Return (X, Y) of the center of cell containing provided text 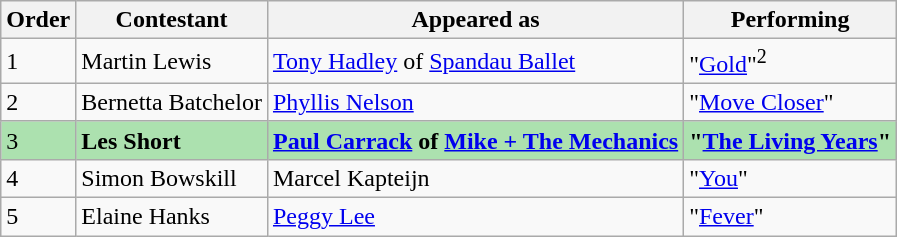
3 (38, 140)
Peggy Lee (475, 217)
Appeared as (475, 20)
4 (38, 178)
Order (38, 20)
Simon Bowskill (172, 178)
Contestant (172, 20)
"Move Closer" (790, 102)
Phyllis Nelson (475, 102)
1 (38, 62)
Les Short (172, 140)
2 (38, 102)
Bernetta Batchelor (172, 102)
Martin Lewis (172, 62)
"You" (790, 178)
Tony Hadley of Spandau Ballet (475, 62)
Marcel Kapteijn (475, 178)
Elaine Hanks (172, 217)
5 (38, 217)
"Gold"2 (790, 62)
"The Living Years" (790, 140)
"Fever" (790, 217)
Performing (790, 20)
Paul Carrack of Mike + The Mechanics (475, 140)
